Scan for the cell matching the given text and deliver its (x, y) coordinate at center. 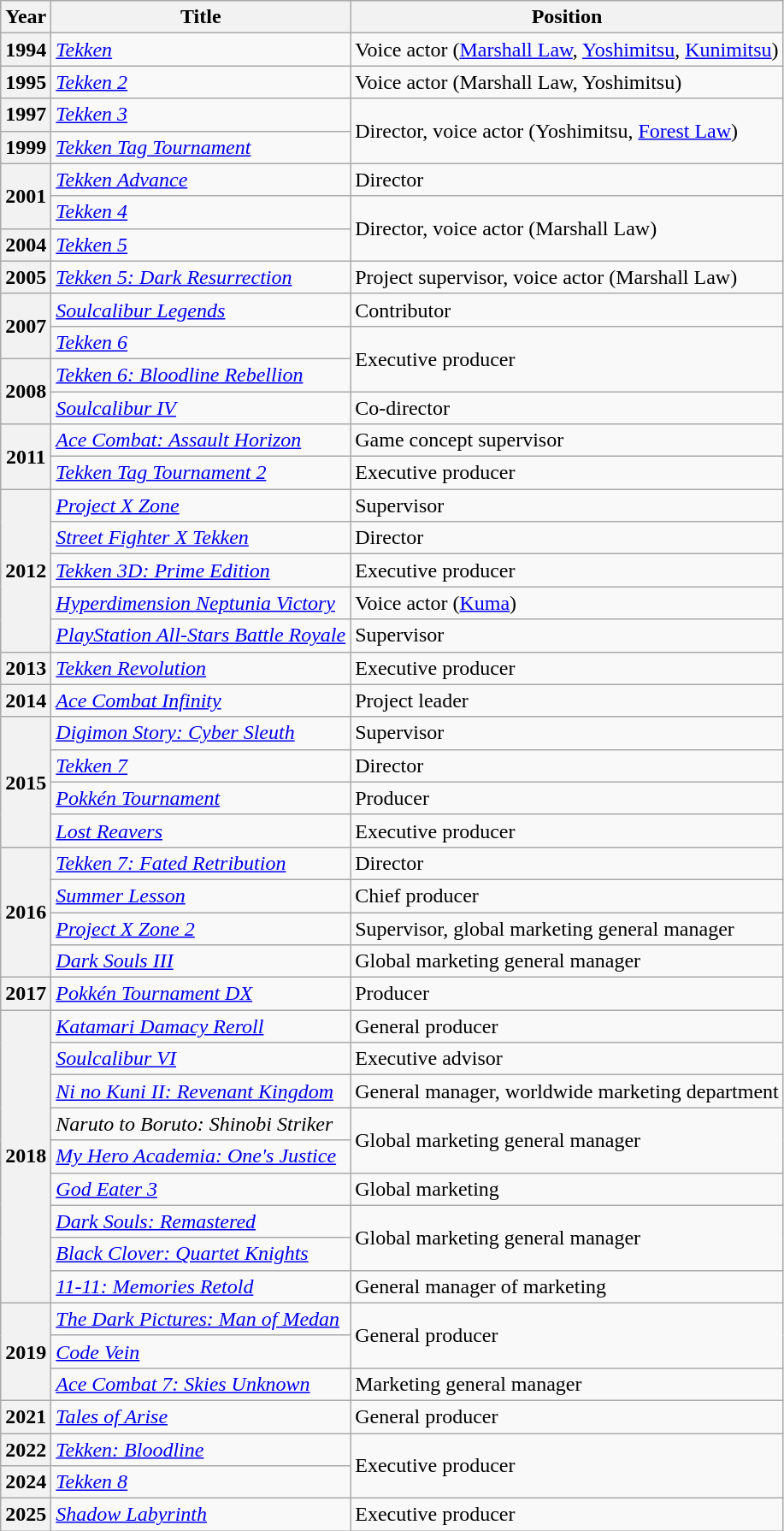
Tekken 7: Fated Retribution (201, 863)
Tekken 3D: Prime Edition (201, 570)
Tekken Revolution (201, 668)
Tekken 8 (201, 1482)
Project leader (568, 700)
Executive advisor (568, 1059)
Pokkén Tournament DX (201, 994)
Lost Reavers (201, 831)
Ni no Kuni II: Revenant Kingdom (201, 1091)
11-11: Memories Retold (201, 1286)
2013 (26, 668)
Naruto to Boruto: Shinobi Striker (201, 1124)
Soulcalibur IV (201, 408)
Project X Zone (201, 505)
Tekken (201, 50)
Voice actor (Marshall Law, Yoshimitsu, Kunimitsu) (568, 50)
Tekken 4 (201, 212)
Tekken 3 (201, 115)
Dark Souls: Remastered (201, 1221)
Katamari Damacy Reroll (201, 1026)
2024 (26, 1482)
Shadow Labyrinth (201, 1515)
The Dark Pictures: Man of Medan (201, 1319)
Pokkén Tournament (201, 798)
2016 (26, 912)
2021 (26, 1416)
Tekken 2 (201, 82)
1999 (26, 147)
Ace Combat: Assault Horizon (201, 440)
Tekken Tag Tournament 2 (201, 473)
Soulcalibur Legends (201, 310)
1997 (26, 115)
2007 (26, 326)
2017 (26, 994)
Director, voice actor (Marshall Law) (568, 228)
Project supervisor, voice actor (Marshall Law) (568, 277)
Tekken 5 (201, 245)
Tekken 6 (201, 342)
2011 (26, 457)
Hyperdimension Neptunia Victory (201, 603)
General manager of marketing (568, 1286)
Tekken: Bloodline (201, 1450)
Contributor (568, 310)
General manager, worldwide marketing department (568, 1091)
Position (568, 17)
Tekken Advance (201, 180)
PlayStation All-Stars Battle Royale (201, 635)
Tekken Tag Tournament (201, 147)
God Eater 3 (201, 1189)
Black Clover: Quartet Knights (201, 1254)
2019 (26, 1351)
Game concept supervisor (568, 440)
My Hero Academia: One's Justice (201, 1156)
Digimon Story: Cyber Sleuth (201, 733)
Tales of Arise (201, 1416)
Chief producer (568, 896)
2004 (26, 245)
Code Vein (201, 1351)
Year (26, 17)
Voice actor (Kuma) (568, 603)
Co-director (568, 408)
Summer Lesson (201, 896)
2008 (26, 391)
2012 (26, 570)
2001 (26, 196)
Tekken 7 (201, 765)
2018 (26, 1156)
2014 (26, 700)
1994 (26, 50)
Ace Combat 7: Skies Unknown (201, 1384)
Marketing general manager (568, 1384)
2025 (26, 1515)
2015 (26, 782)
Title (201, 17)
1995 (26, 82)
Supervisor, global marketing general manager (568, 928)
Soulcalibur VI (201, 1059)
Project X Zone 2 (201, 928)
Director, voice actor (Yoshimitsu, Forest Law) (568, 131)
Voice actor (Marshall Law, Yoshimitsu) (568, 82)
Tekken 5: Dark Resurrection (201, 277)
Street Fighter X Tekken (201, 538)
Global marketing (568, 1189)
Tekken 6: Bloodline Rebellion (201, 375)
Ace Combat Infinity (201, 700)
2005 (26, 277)
2022 (26, 1450)
Dark Souls III (201, 961)
